Search for the cell housing the specified text and yield its (X, Y) center coordinate. 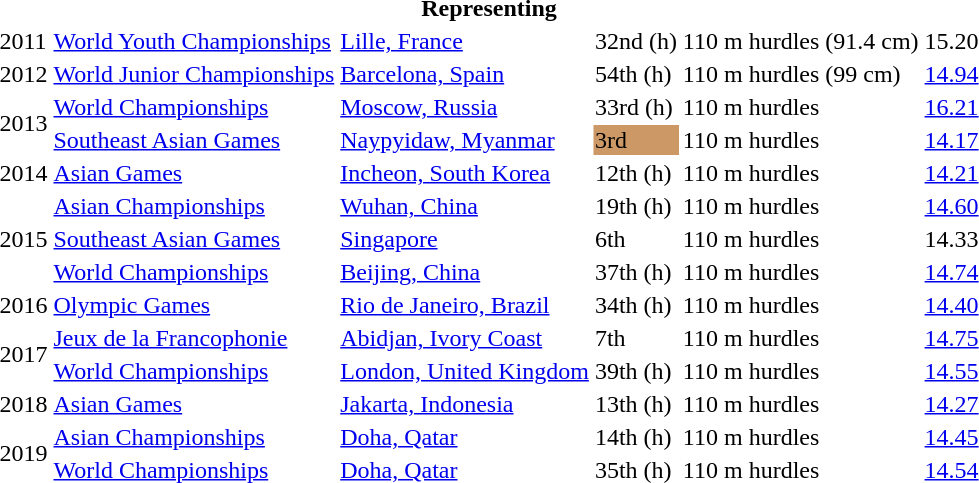
Doha, Qatar (465, 437)
Wuhan, China (465, 206)
19th (h) (636, 206)
110 m hurdles (99 cm) (800, 74)
Jeux de la Francophonie (194, 338)
37th (h) (636, 272)
34th (h) (636, 305)
London, United Kingdom (465, 371)
Barcelona, Spain (465, 74)
12th (h) (636, 173)
13th (h) (636, 404)
7th (636, 338)
Olympic Games (194, 305)
39th (h) (636, 371)
3rd (636, 140)
Incheon, South Korea (465, 173)
Lille, France (465, 41)
6th (636, 239)
Rio de Janeiro, Brazil (465, 305)
32nd (h) (636, 41)
World Junior Championships (194, 74)
54th (h) (636, 74)
Jakarta, Indonesia (465, 404)
Naypyidaw, Myanmar (465, 140)
Beijing, China (465, 272)
Moscow, Russia (465, 107)
14th (h) (636, 437)
33rd (h) (636, 107)
110 m hurdles (91.4 cm) (800, 41)
World Youth Championships (194, 41)
Singapore (465, 239)
Abidjan, Ivory Coast (465, 338)
